Return (X, Y) of the center of cell containing provided text 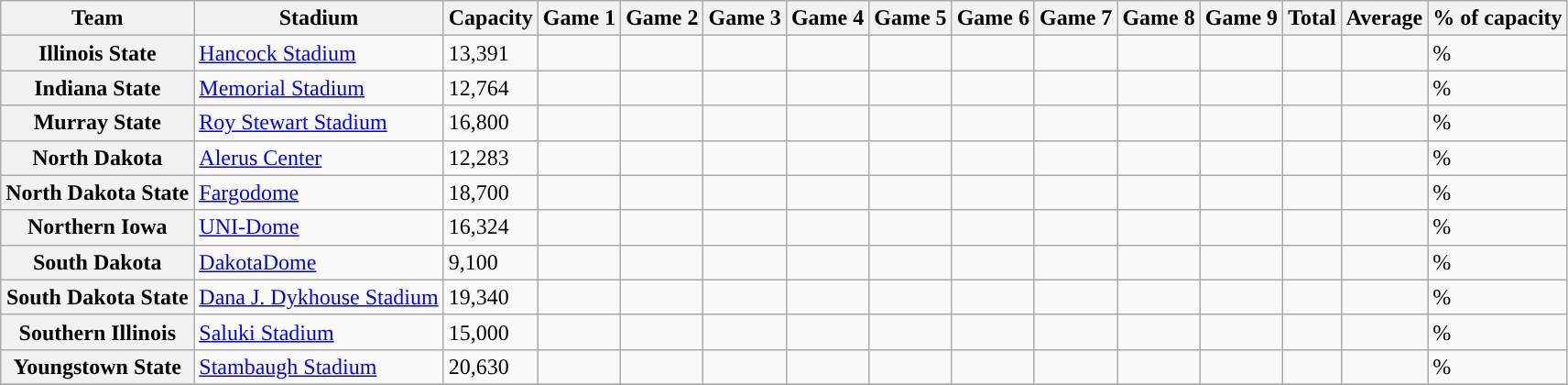
Dana J. Dykhouse Stadium (319, 297)
Average (1385, 18)
20,630 (491, 367)
Alerus Center (319, 158)
9,100 (491, 262)
North Dakota (97, 158)
Illinois State (97, 53)
% of capacity (1497, 18)
Game 4 (827, 18)
Game 2 (662, 18)
Memorial Stadium (319, 88)
19,340 (491, 297)
12,283 (491, 158)
Indiana State (97, 88)
13,391 (491, 53)
Southern Illinois (97, 332)
Stadium (319, 18)
Northern Iowa (97, 227)
Game 9 (1241, 18)
18,700 (491, 192)
South Dakota (97, 262)
Game 6 (993, 18)
North Dakota State (97, 192)
Hancock Stadium (319, 53)
Game 5 (910, 18)
Capacity (491, 18)
16,800 (491, 123)
16,324 (491, 227)
Game 3 (745, 18)
12,764 (491, 88)
Saluki Stadium (319, 332)
UNI-Dome (319, 227)
Stambaugh Stadium (319, 367)
DakotaDome (319, 262)
Murray State (97, 123)
Total (1312, 18)
Game 8 (1159, 18)
Game 7 (1075, 18)
Fargodome (319, 192)
Youngstown State (97, 367)
15,000 (491, 332)
Game 1 (579, 18)
Team (97, 18)
Roy Stewart Stadium (319, 123)
South Dakota State (97, 297)
